Detect which cell encompasses the target text, then output its (X, Y) center coordinate. 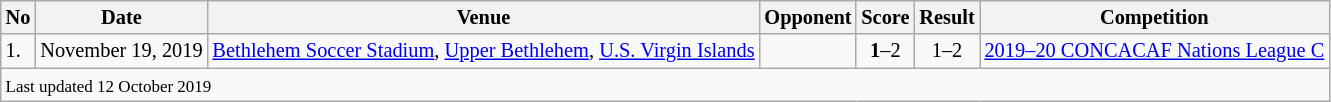
1. (18, 51)
Bethlehem Soccer Stadium, Upper Bethlehem, U.S. Virgin Islands (484, 51)
2019–20 CONCACAF Nations League C (1155, 51)
No (18, 17)
Opponent (808, 17)
Venue (484, 17)
Last updated 12 October 2019 (665, 85)
November 19, 2019 (121, 51)
Date (121, 17)
Score (885, 17)
Competition (1155, 17)
Result (946, 17)
